Detect which cell encompasses the target text, then output its [X, Y] center coordinate. 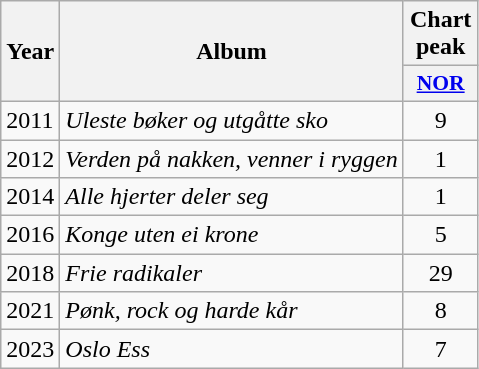
2023 [30, 349]
Year [30, 52]
Oslo Ess [232, 349]
NOR [440, 84]
5 [440, 235]
Verden på nakken, venner i ryggen [232, 159]
8 [440, 311]
Pønk, rock og harde kår [232, 311]
2018 [30, 273]
2016 [30, 235]
2012 [30, 159]
Album [232, 52]
Frie radikaler [232, 273]
2014 [30, 197]
Alle hjerter deler seg [232, 197]
9 [440, 120]
Chart peak [440, 34]
29 [440, 273]
2011 [30, 120]
2021 [30, 311]
7 [440, 349]
Konge uten ei krone [232, 235]
Uleste bøker og utgåtte sko [232, 120]
